For the text-containing cell, return its midpoint in (X, Y) coordinate format. 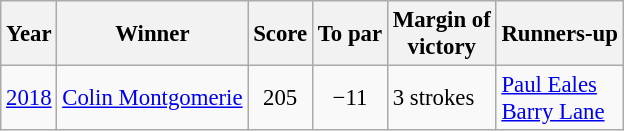
Paul Eales Barry Lane (560, 98)
Runners-up (560, 34)
To par (350, 34)
205 (280, 98)
Margin ofvictory (442, 34)
Score (280, 34)
−11 (350, 98)
3 strokes (442, 98)
Winner (152, 34)
Colin Montgomerie (152, 98)
Year (29, 34)
2018 (29, 98)
